Pinpoint the cell where the given text exists, returning its (x, y) midpoint coordinate. 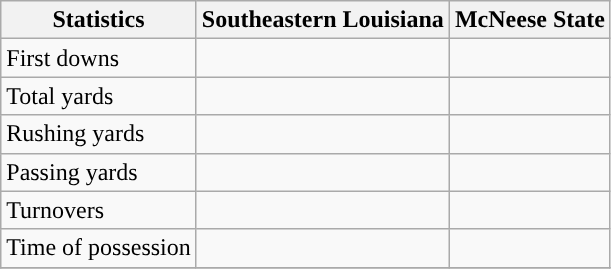
First downs (99, 58)
Statistics (99, 20)
Time of possession (99, 248)
Rushing yards (99, 134)
McNeese State (530, 20)
Passing yards (99, 172)
Total yards (99, 96)
Turnovers (99, 210)
Southeastern Louisiana (322, 20)
